Capture the cell that displays the provided text and extract its (x, y) central coordinate. 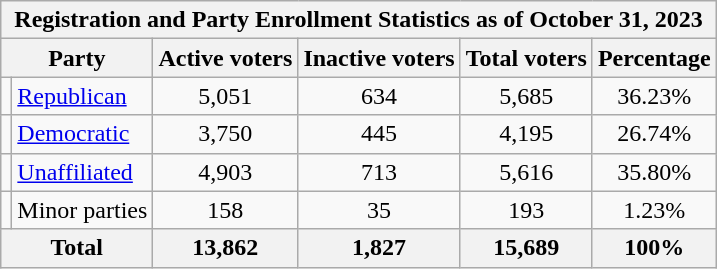
1,827 (379, 248)
445 (379, 134)
15,689 (526, 248)
4,195 (526, 134)
36.23% (654, 96)
100% (654, 248)
Democratic (82, 134)
Total (77, 248)
Minor parties (82, 210)
5,051 (226, 96)
193 (526, 210)
Registration and Party Enrollment Statistics as of October 31, 2023 (359, 20)
13,862 (226, 248)
158 (226, 210)
Total voters (526, 58)
Party (77, 58)
713 (379, 172)
35.80% (654, 172)
Republican (82, 96)
3,750 (226, 134)
Active voters (226, 58)
Percentage (654, 58)
634 (379, 96)
5,616 (526, 172)
Inactive voters (379, 58)
26.74% (654, 134)
1.23% (654, 210)
4,903 (226, 172)
35 (379, 210)
5,685 (526, 96)
Unaffiliated (82, 172)
